Determine the [x, y] coordinate at the center of the cell enclosing the given text.  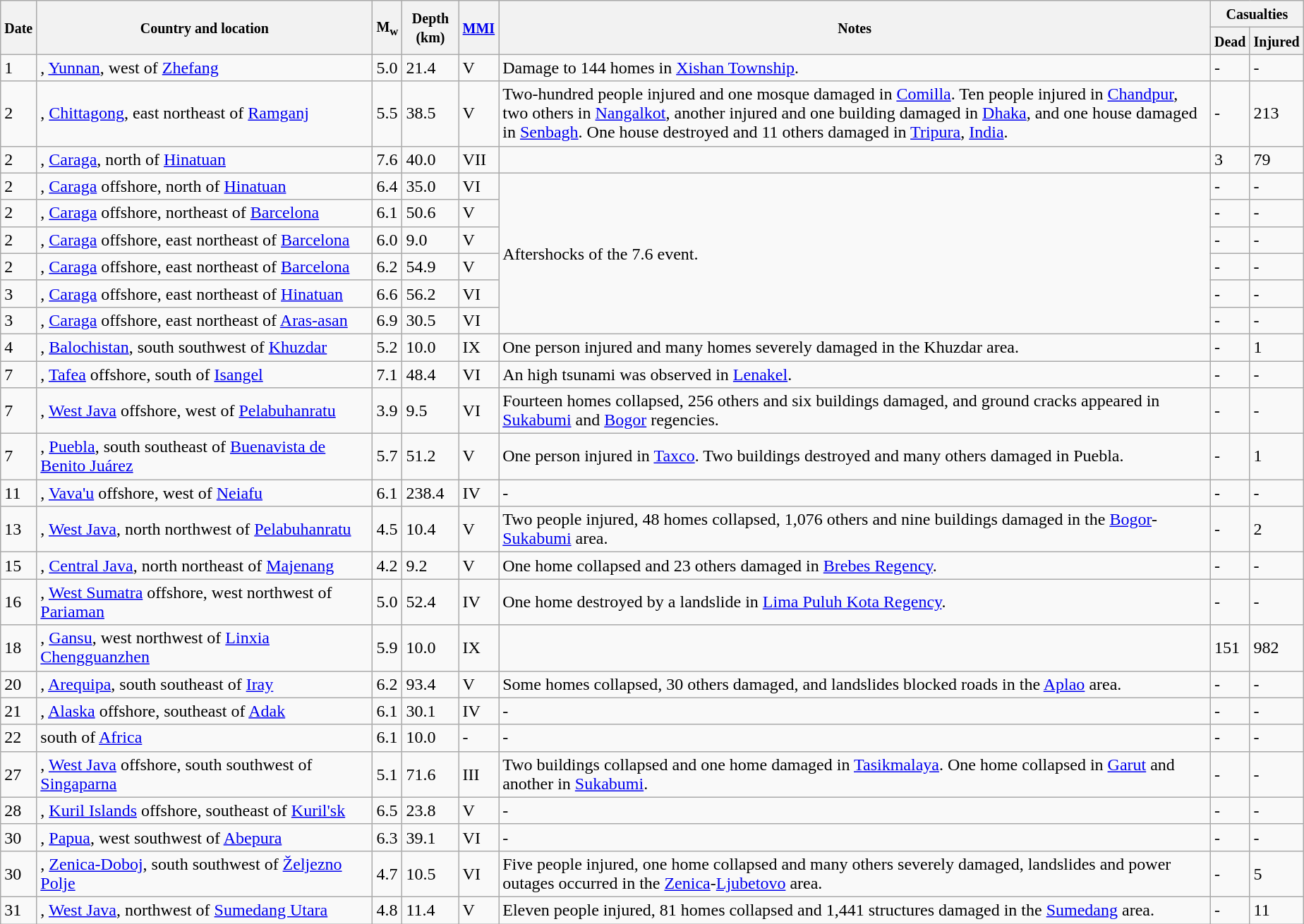
35.0 [430, 186]
10.5 [430, 873]
13 [18, 529]
, Alaska offshore, southeast of Adak [205, 711]
5.1 [387, 774]
15 [18, 566]
22 [18, 738]
7.6 [387, 159]
18 [18, 648]
6.3 [387, 837]
Fourteen homes collapsed, 256 others and six buildings damaged, and ground cracks appeared in Sukabumi and Bogor regencies. [855, 411]
4.7 [387, 873]
, Caraga offshore, north of Hinatuan [205, 186]
79 [1276, 159]
213 [1276, 114]
, Balochistan, south southwest of Khuzdar [205, 347]
, Caraga, north of Hinatuan [205, 159]
71.6 [430, 774]
, West Java, north northwest of Pelabuhanratu [205, 529]
, Vava'u offshore, west of Neiafu [205, 493]
Date [18, 28]
93.4 [430, 684]
, Kuril Islands offshore, southeast of Kuril'sk [205, 810]
30.5 [430, 320]
Injured [1276, 41]
3.9 [387, 411]
Two people injured, 48 homes collapsed, 1,076 others and nine buildings damaged in the Bogor-Sukabumi area. [855, 529]
11.4 [430, 910]
One home destroyed by a landslide in Lima Puluh Kota Regency. [855, 602]
, West Java offshore, west of Pelabuhanratu [205, 411]
6.9 [387, 320]
, Caraga offshore, east northeast of Hinatuan [205, 293]
51.2 [430, 457]
III [478, 774]
Two buildings collapsed and one home damaged in Tasikmalaya. One home collapsed in Garut and another in Sukabumi. [855, 774]
, Caraga offshore, northeast of Barcelona [205, 213]
27 [18, 774]
20 [18, 684]
One person injured in Taxco. Two buildings destroyed and many others damaged in Puebla. [855, 457]
38.5 [430, 114]
16 [18, 602]
39.1 [430, 837]
52.4 [430, 602]
, Chittagong, east northeast of Ramganj [205, 114]
30.1 [430, 711]
6.0 [387, 240]
5.5 [387, 114]
, Caraga offshore, east northeast of Aras-asan [205, 320]
6.4 [387, 186]
Damage to 144 homes in Xishan Township. [855, 68]
, Papua, west southwest of Abepura [205, 837]
Country and location [205, 28]
An high tsunami was observed in Lenakel. [855, 375]
One home collapsed and 23 others damaged in Brebes Regency. [855, 566]
, West Sumatra offshore, west northwest of Pariaman [205, 602]
, Arequipa, south southeast of Iray [205, 684]
5.7 [387, 457]
MMI [478, 28]
Notes [855, 28]
Depth (km) [430, 28]
23.8 [430, 810]
One person injured and many homes severely damaged in the Khuzdar area. [855, 347]
5 [1276, 873]
, West Java offshore, south southwest of Singaparna [205, 774]
4.8 [387, 910]
4.2 [387, 566]
4 [18, 347]
6.5 [387, 810]
28 [18, 810]
, Tafea offshore, south of Isangel [205, 375]
40.0 [430, 159]
, West Java, northwest of Sumedang Utara [205, 910]
4.5 [387, 529]
, Gansu, west northwest of Linxia Chengguanzhen [205, 648]
238.4 [430, 493]
, Central Java, north northeast of Majenang [205, 566]
, Yunnan, west of Zhefang [205, 68]
Eleven people injured, 81 homes collapsed and 1,441 structures damaged in the Sumedang area. [855, 910]
54.9 [430, 267]
Mw [387, 28]
5.2 [387, 347]
Five people injured, one home collapsed and many others severely damaged, landslides and power outages occurred in the Zenica-Ljubetovo area. [855, 873]
56.2 [430, 293]
6.6 [387, 293]
7.1 [387, 375]
10.4 [430, 529]
9.5 [430, 411]
Aftershocks of the 7.6 event. [855, 253]
VII [478, 159]
Some homes collapsed, 30 others damaged, and landslides blocked roads in the Aplao area. [855, 684]
9.0 [430, 240]
9.2 [430, 566]
982 [1276, 648]
Casualties [1257, 14]
50.6 [430, 213]
31 [18, 910]
, Zenica-Doboj, south southwest of Željezno Polje [205, 873]
21.4 [430, 68]
5.9 [387, 648]
48.4 [430, 375]
south of Africa [205, 738]
21 [18, 711]
, Puebla, south southeast of Buenavista de Benito Juárez [205, 457]
Dead [1230, 41]
151 [1230, 648]
